Return the (x, y) coordinate for the center point of the cell that contains the specified text.  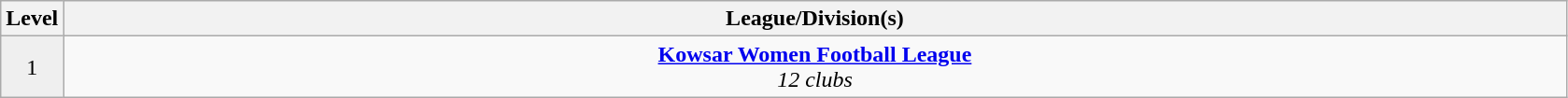
League/Division(s) (814, 19)
Level (32, 19)
1 (32, 67)
Kowsar Women Football League12 clubs (814, 67)
